Locate the cell with the specified text and output its [x, y] center coordinate. 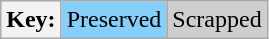
Preserved [114, 20]
Scrapped [217, 20]
Key: [31, 20]
